Return (x, y) of the center of cell containing provided text 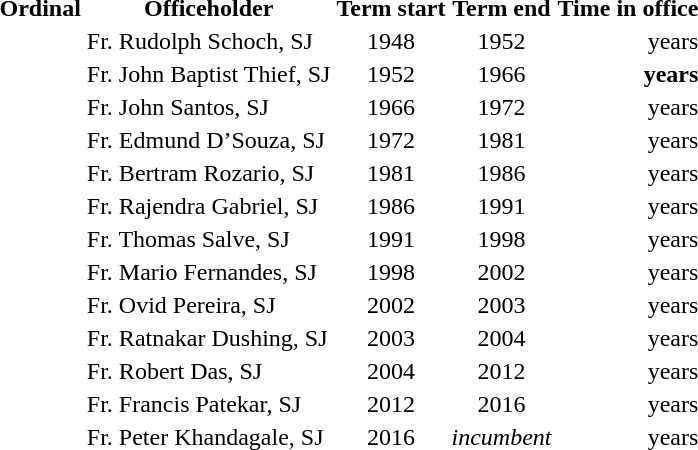
Fr. Ratnakar Dushing, SJ (208, 338)
Fr. Edmund D’Souza, SJ (208, 140)
Fr. Francis Patekar, SJ (208, 404)
Fr. Rajendra Gabriel, SJ (208, 206)
Fr. Mario Fernandes, SJ (208, 272)
2016 (502, 404)
Fr. John Santos, SJ (208, 107)
Fr. John Baptist Thief, SJ (208, 74)
Fr. Robert Das, SJ (208, 371)
Fr. Ovid Pereira, SJ (208, 305)
Fr. Rudolph Schoch, SJ (208, 41)
Fr. Bertram Rozario, SJ (208, 173)
1948 (391, 41)
Fr. Thomas Salve, SJ (208, 239)
